Return the (x, y) coordinate for the center point of the cell that contains the specified text.  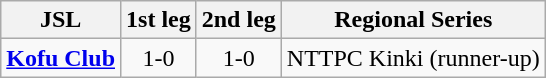
Regional Series (413, 20)
2nd leg (238, 20)
JSL (61, 20)
NTTPC Kinki (runner-up) (413, 58)
1st leg (159, 20)
Kofu Club (61, 58)
